Determine the (X, Y) coordinate at the center of the cell enclosing the given text.  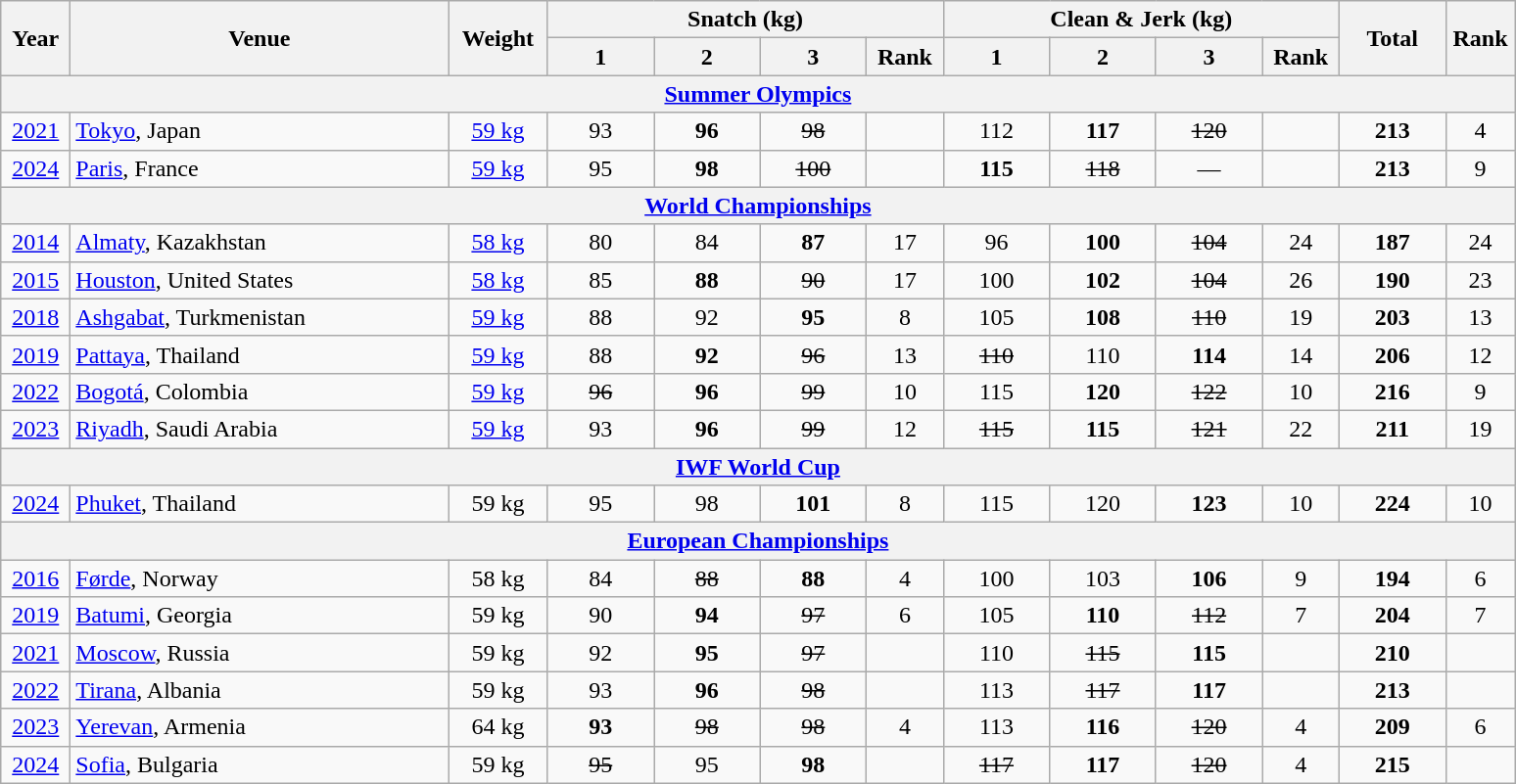
94 (707, 616)
216 (1393, 392)
Almaty, Kazakhstan (260, 243)
102 (1103, 280)
European Championships (758, 541)
194 (1393, 578)
Tokyo, Japan (260, 131)
2018 (35, 317)
Year (35, 38)
Batumi, Georgia (260, 616)
190 (1393, 280)
Snatch (kg) (745, 20)
— (1208, 168)
Paris, France (260, 168)
Pattaya, Thailand (260, 354)
Sofia, Bulgaria (260, 764)
Clean & Jerk (kg) (1141, 20)
Houston, United States (260, 280)
Moscow, Russia (260, 653)
World Championships (758, 206)
204 (1393, 616)
210 (1393, 653)
85 (601, 280)
IWF World Cup (758, 467)
Tirana, Albania (260, 690)
2015 (35, 280)
Yerevan, Armenia (260, 727)
23 (1481, 280)
Total (1393, 38)
26 (1301, 280)
Førde, Norway (260, 578)
Weight (497, 38)
209 (1393, 727)
87 (813, 243)
187 (1393, 243)
206 (1393, 354)
14 (1301, 354)
2014 (35, 243)
224 (1393, 504)
Summer Olympics (758, 94)
118 (1103, 168)
2016 (35, 578)
80 (601, 243)
Riyadh, Saudi Arabia (260, 429)
203 (1393, 317)
Phuket, Thailand (260, 504)
108 (1103, 317)
22 (1301, 429)
215 (1393, 764)
106 (1208, 578)
Bogotá, Colombia (260, 392)
211 (1393, 429)
Ashgabat, Turkmenistan (260, 317)
123 (1208, 504)
116 (1103, 727)
64 kg (497, 727)
114 (1208, 354)
101 (813, 504)
Venue (260, 38)
121 (1208, 429)
103 (1103, 578)
122 (1208, 392)
